Return [X, Y] of the center of cell containing provided text 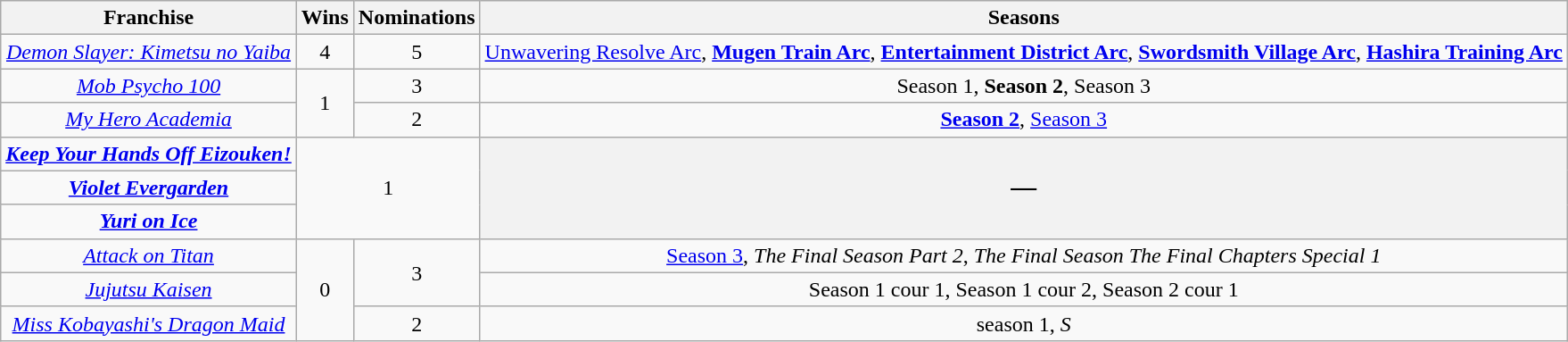
Yuri on Ice [149, 221]
season 1, S [1024, 323]
5 [417, 52]
Season 2, Season 3 [1024, 120]
Unwavering Resolve Arc, Mugen Train Arc, Entertainment District Arc, Swordsmith Village Arc, Hashira Training Arc [1024, 52]
Demon Slayer: Kimetsu no Yaiba [149, 52]
Keep Your Hands Off Eizouken! [149, 154]
Miss Kobayashi's Dragon Maid [149, 323]
Attack on Titan [149, 255]
Season 1, Season 2, Season 3 [1024, 86]
Nominations [417, 18]
Franchise [149, 18]
Season 3, The Final Season Part 2, The Final Season The Final Chapters Special 1 [1024, 255]
Jujutsu Kaisen [149, 289]
Mob Psycho 100 [149, 86]
Violet Evergarden [149, 188]
Season 1 cour 1, Season 1 cour 2, Season 2 cour 1 [1024, 289]
Seasons [1024, 18]
Wins [325, 18]
My Hero Academia [149, 120]
4 [325, 52]
0 [325, 289]
— [1024, 188]
